Identify which cell holds the provided text, then report its [X, Y] central coordinate. 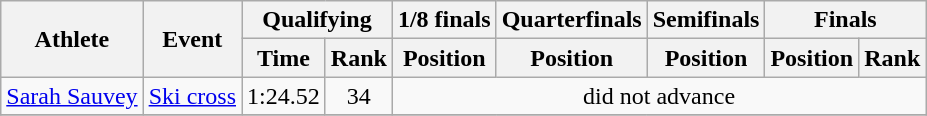
Finals [846, 20]
Event [192, 39]
Sarah Sauvey [72, 96]
34 [358, 96]
did not advance [658, 96]
1:24.52 [284, 96]
Time [284, 58]
Semifinals [706, 20]
Ski cross [192, 96]
1/8 finals [444, 20]
Qualifying [318, 20]
Athlete [72, 39]
Quarterfinals [572, 20]
